Determine the (X, Y) coordinate at the center of the cell enclosing the given text.  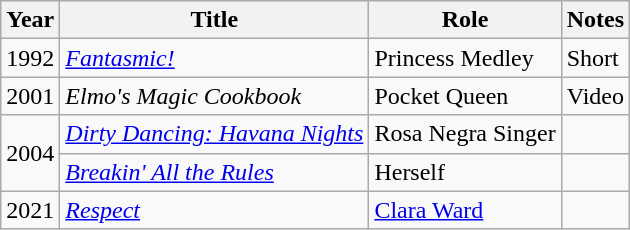
Fantasmic! (214, 58)
1992 (30, 58)
Notes (595, 20)
Rosa Negra Singer (465, 134)
Year (30, 20)
Respect (214, 210)
Dirty Dancing: Havana Nights (214, 134)
Title (214, 20)
Short (595, 58)
Herself (465, 172)
Pocket Queen (465, 96)
2004 (30, 153)
Video (595, 96)
Role (465, 20)
Clara Ward (465, 210)
Breakin' All the Rules (214, 172)
Princess Medley (465, 58)
Elmo's Magic Cookbook (214, 96)
2001 (30, 96)
2021 (30, 210)
